Extract the [X, Y] coordinate from the center of the cell holding the provided text.  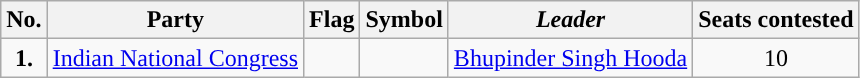
10 [776, 58]
Symbol [404, 20]
Leader [570, 20]
Party [175, 20]
No. [24, 20]
1. [24, 58]
Indian National Congress [175, 58]
Seats contested [776, 20]
Flag [332, 20]
Bhupinder Singh Hooda [570, 58]
